Output the (X, Y) coordinate of the center of the cell containing the given text.  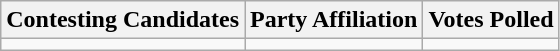
Votes Polled (491, 20)
Contesting Candidates (123, 20)
Party Affiliation (334, 20)
